Capture the cell that displays the provided text and extract its [X, Y] central coordinate. 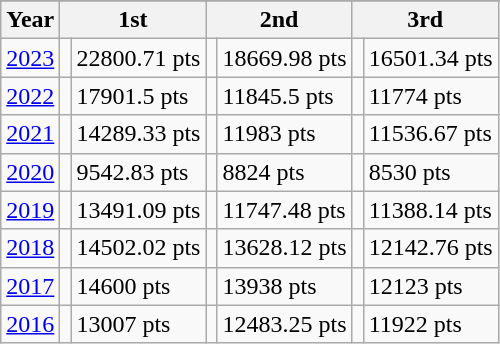
13938 pts [284, 286]
2019 [30, 210]
2022 [30, 96]
14600 pts [138, 286]
16501.34 pts [430, 58]
11388.14 pts [430, 210]
11774 pts [430, 96]
14502.02 pts [138, 248]
14289.33 pts [138, 134]
12483.25 pts [284, 324]
11845.5 pts [284, 96]
8530 pts [430, 172]
11747.48 pts [284, 210]
11536.67 pts [430, 134]
2023 [30, 58]
22800.71 pts [138, 58]
13007 pts [138, 324]
18669.98 pts [284, 58]
13491.09 pts [138, 210]
13628.12 pts [284, 248]
3rd [425, 20]
11983 pts [284, 134]
8824 pts [284, 172]
12142.76 pts [430, 248]
2nd [279, 20]
9542.83 pts [138, 172]
2018 [30, 248]
2021 [30, 134]
2017 [30, 286]
1st [133, 20]
12123 pts [430, 286]
Year [30, 20]
11922 pts [430, 324]
2020 [30, 172]
2016 [30, 324]
17901.5 pts [138, 96]
